Return (x, y) of the center of cell containing provided text 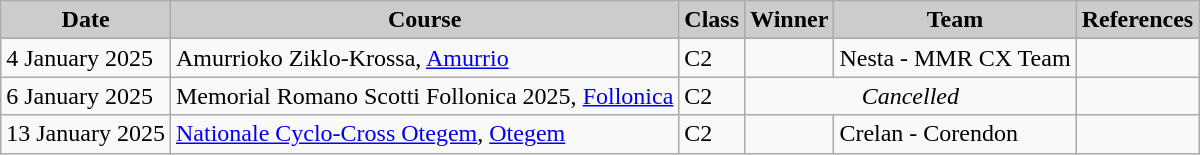
Cancelled (911, 96)
Course (424, 20)
Nesta - MMR CX Team (955, 58)
4 January 2025 (86, 58)
Memorial Romano Scotti Follonica 2025, Follonica (424, 96)
6 January 2025 (86, 96)
Nationale Cyclo-Cross Otegem, Otegem (424, 134)
Winner (790, 20)
Class (712, 20)
References (1138, 20)
13 January 2025 (86, 134)
Crelan - Corendon (955, 134)
Date (86, 20)
Team (955, 20)
Amurrioko Ziklo-Krossa, Amurrio (424, 58)
